Return (X, Y) of the center of cell containing provided text 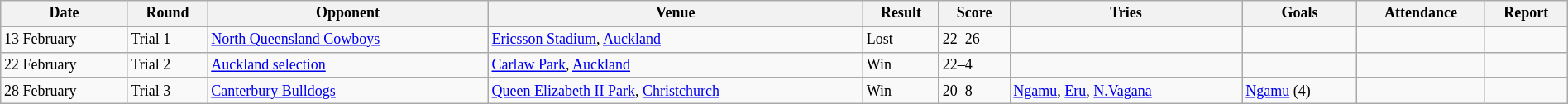
Lost (901, 40)
Result (901, 13)
North Queensland Cowboys (347, 40)
20–8 (974, 91)
Trial 3 (167, 91)
Queen Elizabeth II Park, Christchurch (675, 91)
Trial 1 (167, 40)
Opponent (347, 13)
Report (1526, 13)
Ngamu, Eru, N.Vagana (1126, 91)
Attendance (1421, 13)
Carlaw Park, Auckland (675, 64)
Goals (1300, 13)
Venue (675, 13)
Date (65, 13)
22–26 (974, 40)
Canterbury Bulldogs (347, 91)
22 February (65, 64)
Ericsson Stadium, Auckland (675, 40)
22–4 (974, 64)
Trial 2 (167, 64)
Round (167, 13)
Score (974, 13)
Tries (1126, 13)
28 February (65, 91)
Ngamu (4) (1300, 91)
13 February (65, 40)
Auckland selection (347, 64)
